For the text-containing cell, return its midpoint in (x, y) coordinate format. 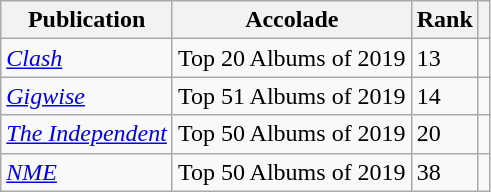
Accolade (292, 20)
20 (444, 134)
Gigwise (87, 96)
13 (444, 58)
38 (444, 172)
NME (87, 172)
Publication (87, 20)
The Independent (87, 134)
Top 51 Albums of 2019 (292, 96)
Clash (87, 58)
Rank (444, 20)
14 (444, 96)
Top 20 Albums of 2019 (292, 58)
